Output the (X, Y) coordinate of the center of the cell containing the given text.  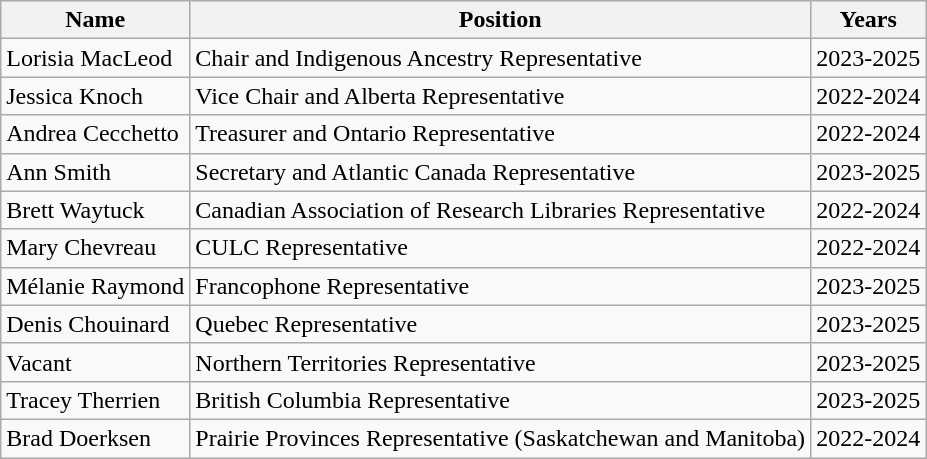
Years (868, 20)
Jessica Knoch (96, 96)
British Columbia Representative (500, 400)
Secretary and Atlantic Canada Representative (500, 172)
Brad Doerksen (96, 438)
Prairie Provinces Representative (Saskatchewan and Manitoba) (500, 438)
Andrea Cecchetto (96, 134)
Mélanie Raymond (96, 286)
Northern Territories Representative (500, 362)
Francophone Representative (500, 286)
Quebec Representative (500, 324)
Mary Chevreau (96, 248)
CULC Representative (500, 248)
Denis Chouinard (96, 324)
Canadian Association of Research Libraries Representative (500, 210)
Chair and Indigenous Ancestry Representative (500, 58)
Ann Smith (96, 172)
Vice Chair and Alberta Representative (500, 96)
Tracey Therrien (96, 400)
Treasurer and Ontario Representative (500, 134)
Brett Waytuck (96, 210)
Name (96, 20)
Lorisia MacLeod (96, 58)
Position (500, 20)
Vacant (96, 362)
